Output the (x, y) coordinate of the center of the cell containing the given text.  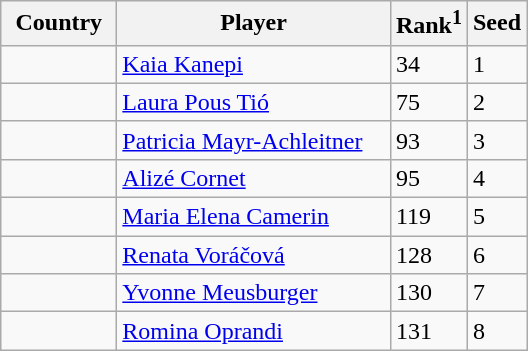
2 (496, 102)
7 (496, 293)
34 (428, 64)
6 (496, 255)
Country (59, 24)
Maria Elena Camerin (254, 217)
Romina Oprandi (254, 331)
8 (496, 331)
Player (254, 24)
1 (496, 64)
Renata Voráčová (254, 255)
95 (428, 178)
119 (428, 217)
Kaia Kanepi (254, 64)
128 (428, 255)
Alizé Cornet (254, 178)
130 (428, 293)
4 (496, 178)
Seed (496, 24)
5 (496, 217)
Laura Pous Tió (254, 102)
93 (428, 140)
75 (428, 102)
3 (496, 140)
Yvonne Meusburger (254, 293)
131 (428, 331)
Rank1 (428, 24)
Patricia Mayr-Achleitner (254, 140)
